Provide the [x, y] coordinate of the cell's center where the given text is located.  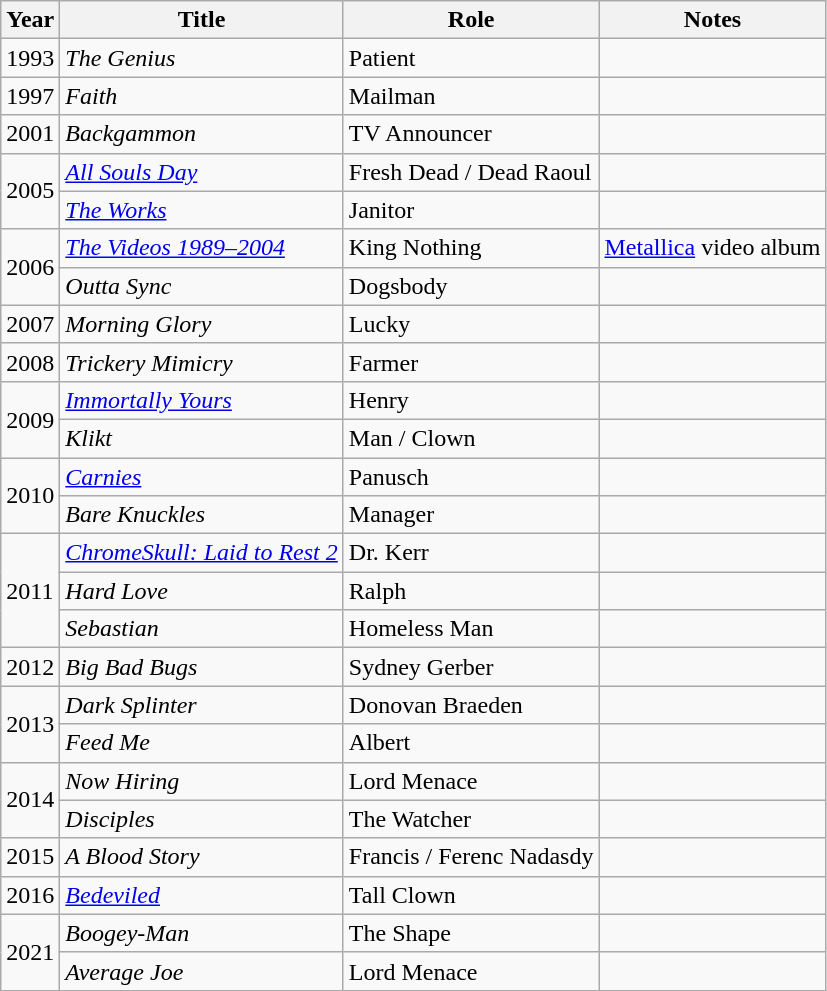
Bedeviled [202, 895]
TV Announcer [471, 134]
Title [202, 20]
2013 [30, 724]
Manager [471, 515]
2010 [30, 496]
2006 [30, 267]
King Nothing [471, 248]
Now Hiring [202, 781]
Faith [202, 96]
Man / Clown [471, 438]
2001 [30, 134]
A Blood Story [202, 857]
Henry [471, 400]
The Videos 1989–2004 [202, 248]
Fresh Dead / Dead Raoul [471, 172]
The Shape [471, 933]
Hard Love [202, 591]
Donovan Braeden [471, 705]
Homeless Man [471, 629]
Boogey-Man [202, 933]
Dr. Kerr [471, 553]
ChromeSkull: Laid to Rest 2 [202, 553]
1993 [30, 58]
Feed Me [202, 743]
Notes [712, 20]
The Genius [202, 58]
Sydney Gerber [471, 667]
Carnies [202, 477]
2009 [30, 419]
Disciples [202, 819]
Albert [471, 743]
Bare Knuckles [202, 515]
Ralph [471, 591]
Outta Sync [202, 286]
Year [30, 20]
Big Bad Bugs [202, 667]
Metallica video album [712, 248]
Sebastian [202, 629]
2007 [30, 324]
2016 [30, 895]
Dark Splinter [202, 705]
Janitor [471, 210]
The Watcher [471, 819]
The Works [202, 210]
2005 [30, 191]
Francis / Ferenc Nadasdy [471, 857]
Trickery Mimicry [202, 362]
2011 [30, 591]
Panusch [471, 477]
2015 [30, 857]
Average Joe [202, 971]
2008 [30, 362]
Klikt [202, 438]
Morning Glory [202, 324]
Tall Clown [471, 895]
Patient [471, 58]
All Souls Day [202, 172]
2014 [30, 800]
Immortally Yours [202, 400]
1997 [30, 96]
Backgammon [202, 134]
Lucky [471, 324]
Role [471, 20]
Mailman [471, 96]
2021 [30, 952]
Dogsbody [471, 286]
Farmer [471, 362]
2012 [30, 667]
